Output the [x, y] coordinate of the center of the cell containing the given text.  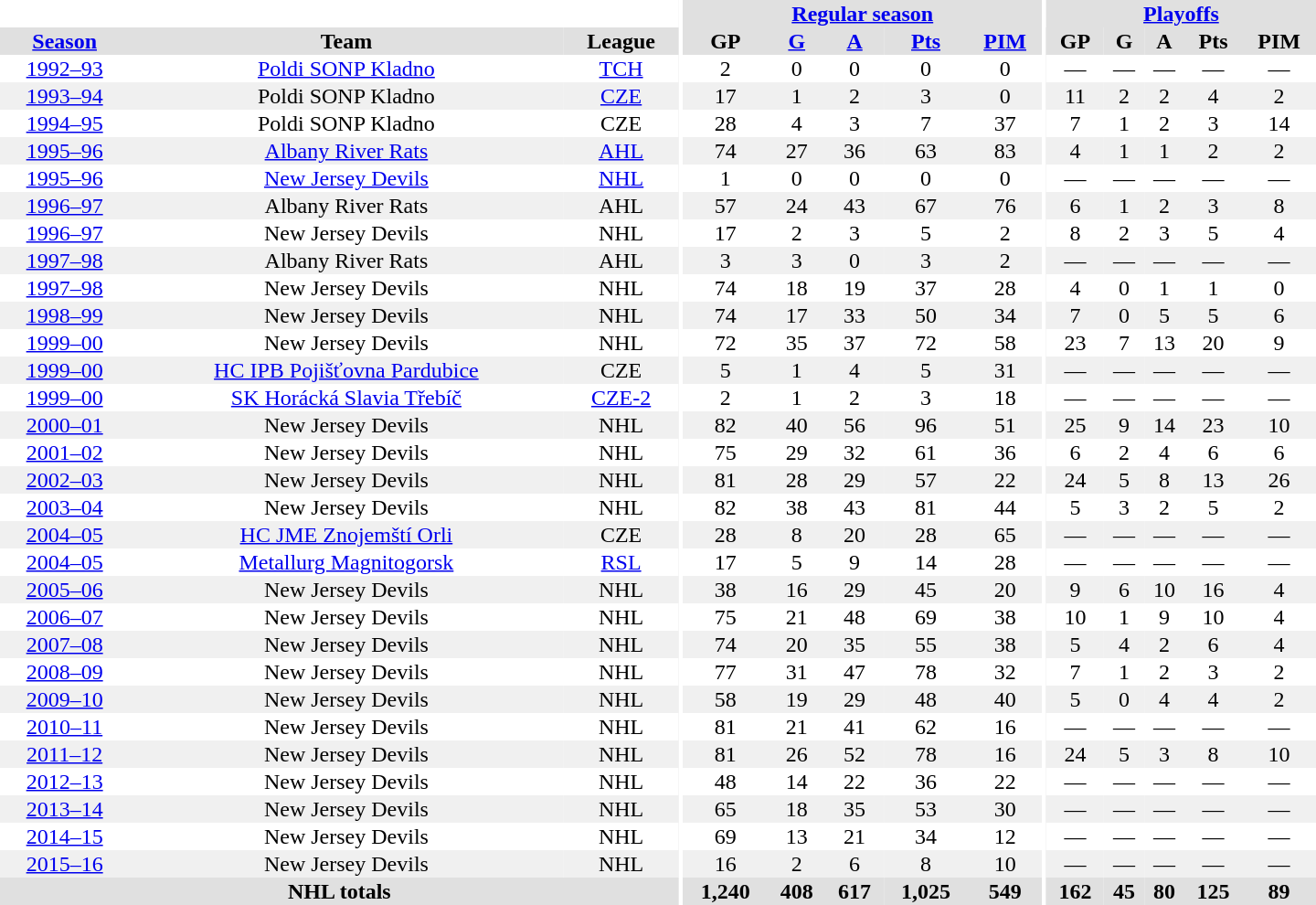
52 [854, 754]
56 [854, 425]
1,240 [726, 891]
63 [927, 151]
162 [1075, 891]
RSL [621, 562]
30 [1005, 809]
77 [726, 672]
Team [345, 41]
2012–13 [64, 782]
League [621, 41]
2003–04 [64, 507]
Playoffs [1181, 14]
Regular season [863, 14]
11 [1075, 96]
549 [1005, 891]
53 [927, 809]
25 [1075, 425]
TCH [621, 69]
SK Horácká Slavia Třebíč [345, 398]
33 [854, 315]
27 [797, 151]
2002–03 [64, 480]
1993–94 [64, 96]
89 [1279, 891]
51 [1005, 425]
2006–07 [64, 617]
1994–95 [64, 123]
2015–16 [64, 864]
HC JME Znojemští Orli [345, 535]
1992–93 [64, 69]
83 [1005, 151]
2007–08 [64, 644]
Metallurg Magnitogorsk [345, 562]
125 [1214, 891]
2005–06 [64, 590]
76 [1005, 206]
CZE-2 [621, 398]
2011–12 [64, 754]
408 [797, 891]
47 [854, 672]
2000–01 [64, 425]
1,025 [927, 891]
Season [64, 41]
2001–02 [64, 452]
2009–10 [64, 699]
1998–99 [64, 315]
50 [927, 315]
41 [854, 727]
96 [927, 425]
55 [927, 644]
67 [927, 206]
617 [854, 891]
2014–15 [64, 836]
62 [927, 727]
HC IPB Pojišťovna Pardubice [345, 370]
12 [1005, 836]
44 [1005, 507]
80 [1164, 891]
2010–11 [64, 727]
61 [927, 452]
NHL totals [340, 891]
2008–09 [64, 672]
2013–14 [64, 809]
